Determine the (X, Y) coordinate at the center of the cell enclosing the given text.  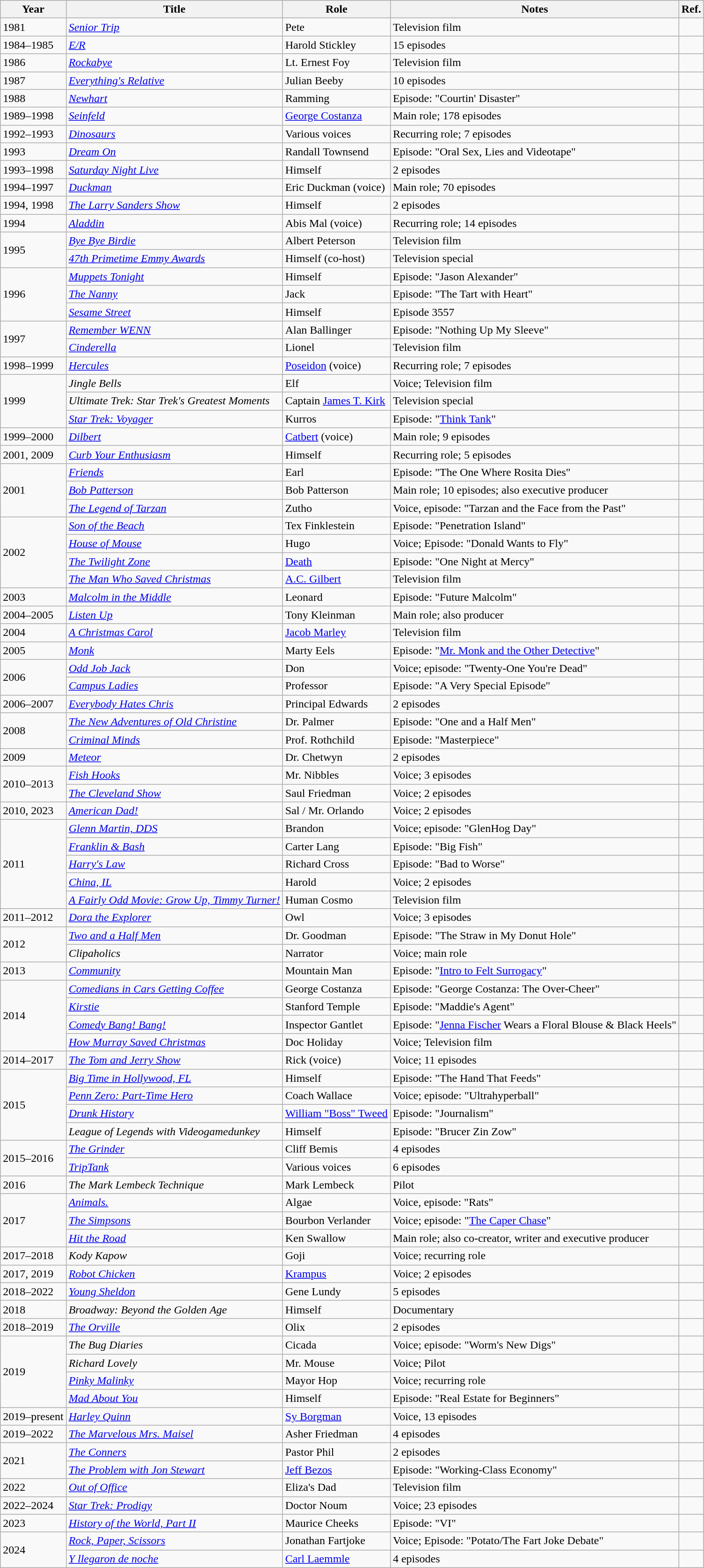
2006–2007 (33, 704)
Episode: "One Night at Mercy" (534, 562)
Prof. Rothchild (336, 739)
A Christmas Carol (174, 633)
Harley Quinn (174, 1416)
Voice; episode: "Ultrahyperball" (534, 1096)
Recurring role; 14 episodes (534, 223)
Young Sheldon (174, 1291)
Everybody Hates Chris (174, 704)
Human Cosmo (336, 900)
2017 (33, 1220)
Ultimate Trek: Star Trek's Greatest Moments (174, 401)
2011 (33, 864)
2019 (33, 1371)
Voice; main role (534, 953)
Ramming (336, 98)
2011–2012 (33, 918)
Mr. Nibbles (336, 775)
Ref. (691, 9)
Main role; 178 episodes (534, 116)
Voice; Pilot (534, 1363)
Elf (336, 383)
Penn Zero: Part-Time Hero (174, 1096)
1995 (33, 250)
1993–1998 (33, 169)
Episode: "Bad to Worse" (534, 864)
Y llegaron de noche (174, 1559)
2023 (33, 1523)
Abis Mal (voice) (336, 223)
Episode: "Journalism" (534, 1114)
2018–2022 (33, 1291)
Episode: "Oral Sex, Lies and Videotape" (534, 152)
Everything's Relative (174, 80)
2010–2013 (33, 784)
Episode: "Real Estate for Beginners" (534, 1399)
Marty Eels (336, 650)
Jacob Marley (336, 633)
1986 (33, 63)
William "Boss" Tweed (336, 1114)
Harry's Law (174, 864)
Earl (336, 472)
Tony Kleinman (336, 615)
Voice, episode: "Tarzan and the Face from the Past" (534, 508)
Episode: "Masterpiece" (534, 739)
10 episodes (534, 80)
History of the World, Part II (174, 1523)
Episode: "A Very Special Episode" (534, 686)
Seinfeld (174, 116)
Two and a Half Men (174, 935)
2015–2016 (33, 1158)
TripTank (174, 1167)
Doctor Noum (336, 1505)
Saul Friedman (336, 793)
The Twilight Zone (174, 562)
Criminal Minds (174, 739)
Episode: "Working-Class Economy" (534, 1470)
Krampus (336, 1274)
1984–1985 (33, 45)
Senior Trip (174, 27)
Sy Borgman (336, 1416)
Lt. Ernest Foy (336, 63)
2001 (33, 490)
Out of Office (174, 1488)
Zutho (336, 508)
1989–1998 (33, 116)
Olix (336, 1327)
How Murray Saved Christmas (174, 1042)
Episode: "Future Malcolm" (534, 597)
Harold Stickley (336, 45)
2004–2005 (33, 615)
Gene Lundy (336, 1291)
China, IL (174, 882)
Julian Beeby (336, 80)
The Mark Lembeck Technique (174, 1185)
The Tom and Jerry Show (174, 1060)
Maurice Cheeks (336, 1523)
Star Trek: Prodigy (174, 1505)
15 episodes (534, 45)
2016 (33, 1185)
Inspector Gantlet (336, 1024)
2017, 2019 (33, 1274)
Eliza's Dad (336, 1488)
1999–2000 (33, 437)
Episode: "Mr. Monk and the Other Detective" (534, 650)
Main role; 70 episodes (534, 187)
League of Legends with Videogamedunkey (174, 1131)
Carl Laemmle (336, 1559)
Mr. Mouse (336, 1363)
Son of the Beach (174, 526)
Drunk History (174, 1114)
Catbert (voice) (336, 437)
2013 (33, 971)
2003 (33, 597)
Bourbon Verlander (336, 1220)
The Problem with Jon Stewart (174, 1470)
Episode 3557 (534, 312)
American Dad! (174, 811)
2018–2019 (33, 1327)
E/R (174, 45)
Clipaholics (174, 953)
Episode: "Maddie's Agent" (534, 1006)
Curb Your Enthusiasm (174, 454)
Episode: "The Straw in My Donut Hole" (534, 935)
Mountain Man (336, 971)
5 episodes (534, 1291)
2004 (33, 633)
2001, 2009 (33, 454)
Episode: "Brucer Zin Zow" (534, 1131)
House of Mouse (174, 544)
Episode: "Courtin' Disaster" (534, 98)
Odd Job Jack (174, 668)
Comedy Bang! Bang! (174, 1024)
Episode: "Nothing Up My Sleeve" (534, 330)
Remember WENN (174, 330)
1994, 1998 (33, 205)
2008 (33, 730)
47th Primetime Emmy Awards (174, 259)
A Fairly Odd Movie: Grow Up, Timmy Turner! (174, 900)
2019–present (33, 1416)
Episode: "Jenna Fischer Wears a Floral Blouse & Black Heels" (534, 1024)
Main role; also co-creator, writer and executive producer (534, 1238)
Don (336, 668)
Voice; episode: "GlenHog Day" (534, 829)
Comedians in Cars Getting Coffee (174, 989)
Dora the Explorer (174, 918)
Fish Hooks (174, 775)
Voice; 11 episodes (534, 1060)
2024 (33, 1550)
Lionel (336, 348)
1981 (33, 27)
2010, 2023 (33, 811)
Episode: "VI" (534, 1523)
Dilbert (174, 437)
Duckman (174, 187)
6 episodes (534, 1167)
Voice; episode: "The Caper Chase" (534, 1220)
Robot Chicken (174, 1274)
Muppets Tonight (174, 277)
Hugo (336, 544)
Episode: "One and a Half Men" (534, 722)
1994–1997 (33, 187)
Documentary (534, 1309)
Dinosaurs (174, 134)
Mayor Hop (336, 1381)
2014 (33, 1015)
Jack (336, 294)
Newhart (174, 98)
Broadway: Beyond the Golden Age (174, 1309)
Kurros (336, 419)
Pete (336, 27)
The Simpsons (174, 1220)
Captain James T. Kirk (336, 401)
The Larry Sanders Show (174, 205)
Hit the Road (174, 1238)
A.C. Gilbert (336, 579)
Stanford Temple (336, 1006)
2018 (33, 1309)
Pastor Phil (336, 1452)
Leonard (336, 597)
Voice; 23 episodes (534, 1505)
2012 (33, 944)
Professor (336, 686)
Richard Lovely (174, 1363)
2002 (33, 553)
Carter Lang (336, 846)
Listen Up (174, 615)
Asher Friedman (336, 1434)
The Bug Diaries (174, 1345)
The Orville (174, 1327)
2006 (33, 677)
Poseidon (voice) (336, 365)
2005 (33, 650)
2017–2018 (33, 1256)
Community (174, 971)
Recurring role; 5 episodes (534, 454)
Principal Edwards (336, 704)
Voice; Episode: "Potato/The Fart Joke Debate" (534, 1541)
Dr. Goodman (336, 935)
The Conners (174, 1452)
Hercules (174, 365)
Sesame Street (174, 312)
Episode: "George Costanza: The Over-Cheer" (534, 989)
1993 (33, 152)
1988 (33, 98)
2022 (33, 1488)
2021 (33, 1461)
Eric Duckman (voice) (336, 187)
Episode: "Jason Alexander" (534, 277)
Ken Swallow (336, 1238)
Voice, episode: "Rats" (534, 1203)
Episode: "Big Fish" (534, 846)
Sal / Mr. Orlando (336, 811)
1997 (33, 339)
Episode: "Intro to Felt Surrogacy" (534, 971)
1999 (33, 401)
Monk (174, 650)
The Nanny (174, 294)
Jingle Bells (174, 383)
Richard Cross (336, 864)
1994 (33, 223)
Randall Townsend (336, 152)
Big Time in Hollywood, FL (174, 1078)
1992–1993 (33, 134)
Tex Finklestein (336, 526)
Star Trek: Voyager (174, 419)
2014–2017 (33, 1060)
Campus Ladies (174, 686)
The Marvelous Mrs. Maisel (174, 1434)
Aladdin (174, 223)
1998–1999 (33, 365)
1996 (33, 294)
Rick (voice) (336, 1060)
Cliff Bemis (336, 1149)
Meteor (174, 757)
Franklin & Bash (174, 846)
Rock, Paper, Scissors (174, 1541)
Pinky Malinky (174, 1381)
Voice; episode: "Twenty-One You're Dead" (534, 668)
Episode: "Think Tank" (534, 419)
Episode: "The Tart with Heart" (534, 294)
2015 (33, 1104)
2009 (33, 757)
Role (336, 9)
Glenn Martin, DDS (174, 829)
The Cleveland Show (174, 793)
Notes (534, 9)
Pilot (534, 1185)
Main role; 9 episodes (534, 437)
Dr. Palmer (336, 722)
Dr. Chetwyn (336, 757)
Episode: "The One Where Rosita Dies" (534, 472)
Saturday Night Live (174, 169)
Kody Kapow (174, 1256)
The Legend of Tarzan (174, 508)
Jonathan Fartjoke (336, 1541)
The New Adventures of Old Christine (174, 722)
Title (174, 9)
Main role; also producer (534, 615)
Malcolm in the Middle (174, 597)
2019–2022 (33, 1434)
Episode: "The Hand That Feeds" (534, 1078)
Alan Ballinger (336, 330)
Coach Wallace (336, 1096)
Albert Peterson (336, 241)
Doc Holiday (336, 1042)
Year (33, 9)
2022–2024 (33, 1505)
Goji (336, 1256)
Kirstie (174, 1006)
Friends (174, 472)
Himself (co-host) (336, 259)
Jeff Bezos (336, 1470)
Voice, 13 episodes (534, 1416)
Voice; Episode: "Donald Wants to Fly" (534, 544)
Narrator (336, 953)
Cicada (336, 1345)
Animals. (174, 1203)
The Grinder (174, 1149)
Harold (336, 882)
Owl (336, 918)
Bye Bye Birdie (174, 241)
Dream On (174, 152)
Cinderella (174, 348)
Death (336, 562)
Brandon (336, 829)
The Man Who Saved Christmas (174, 579)
Voice; episode: "Worm's New Digs" (534, 1345)
Main role; 10 episodes; also executive producer (534, 490)
1987 (33, 80)
Episode: "Penetration Island" (534, 526)
Mark Lembeck (336, 1185)
Mad About You (174, 1399)
Algae (336, 1203)
Rockabye (174, 63)
